Determine the [x, y] coordinate at the center of the cell enclosing the given text.  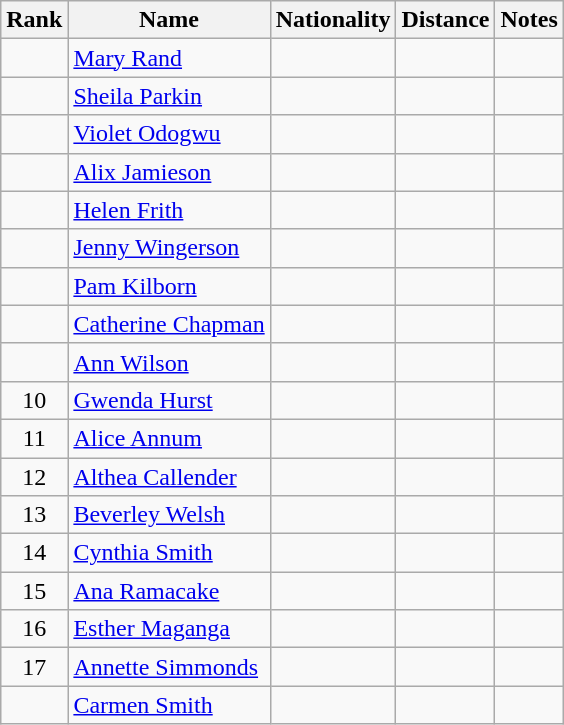
17 [34, 667]
Pam Kilborn [169, 286]
Alix Jamieson [169, 172]
Sheila Parkin [169, 96]
Beverley Welsh [169, 515]
Notes [529, 20]
14 [34, 553]
Annette Simmonds [169, 667]
12 [34, 477]
Ana Ramacake [169, 591]
Helen Frith [169, 210]
Esther Maganga [169, 629]
11 [34, 438]
13 [34, 515]
10 [34, 400]
Rank [34, 20]
Mary Rand [169, 58]
Jenny Wingerson [169, 248]
Catherine Chapman [169, 324]
15 [34, 591]
Name [169, 20]
Ann Wilson [169, 362]
Cynthia Smith [169, 553]
Nationality [333, 20]
Distance [446, 20]
Violet Odogwu [169, 134]
Althea Callender [169, 477]
Gwenda Hurst [169, 400]
16 [34, 629]
Alice Annum [169, 438]
Carmen Smith [169, 705]
